Return the (x, y) coordinate for the center point of the cell that contains the specified text.  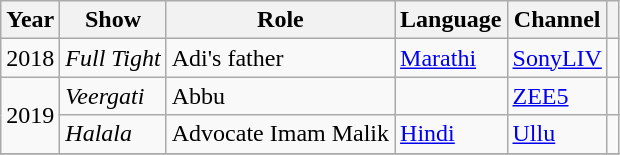
Hindi (451, 134)
Veergati (113, 96)
Ullu (557, 134)
Adi's father (280, 58)
Channel (557, 20)
Full Tight (113, 58)
Halala (113, 134)
Advocate Imam Malik (280, 134)
2019 (30, 115)
Year (30, 20)
Abbu (280, 96)
Language (451, 20)
Role (280, 20)
2018 (30, 58)
Show (113, 20)
Marathi (451, 58)
ZEE5 (557, 96)
SonyLIV (557, 58)
